Determine the (X, Y) coordinate at the center of the cell enclosing the given text.  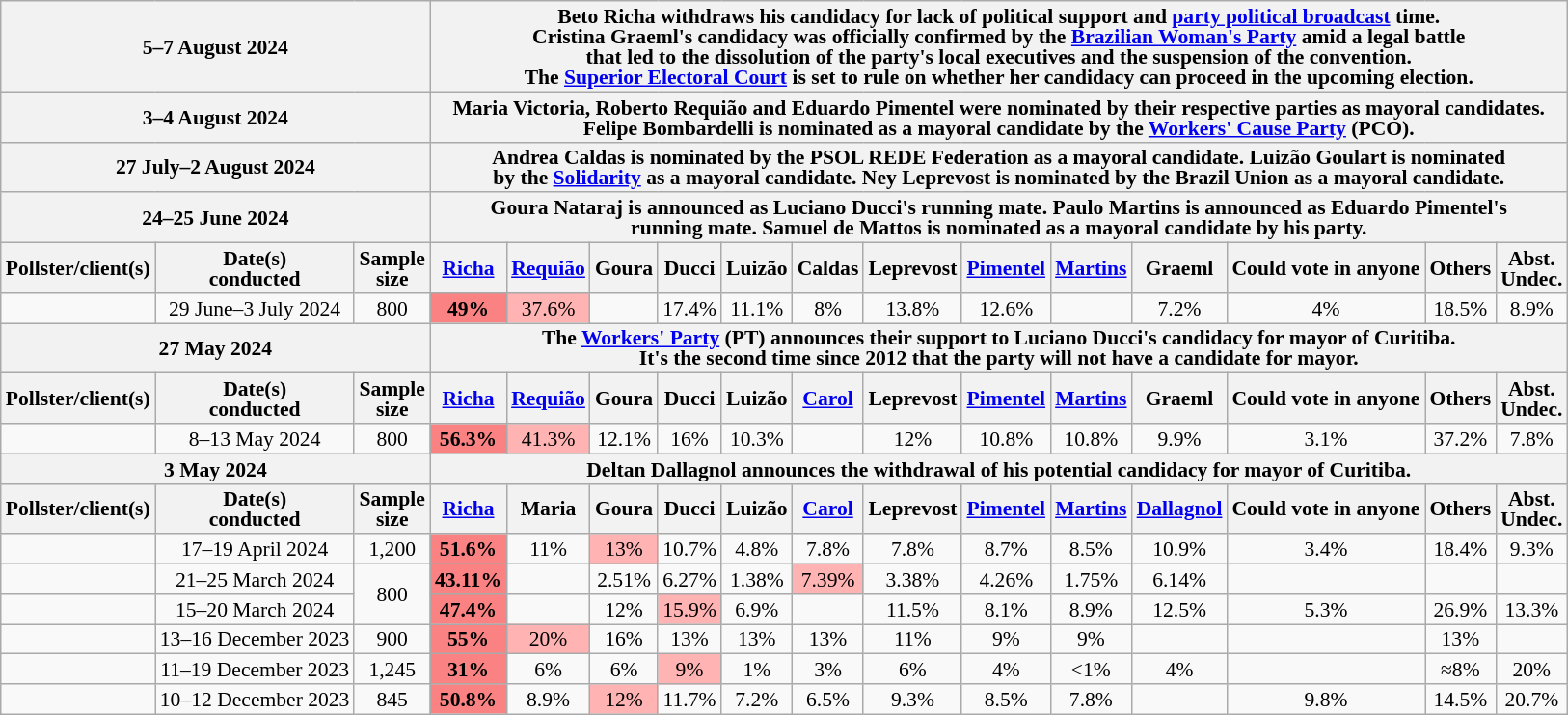
1,200 (392, 550)
27 May 2024 (216, 348)
17–19 April 2024 (255, 550)
3% (828, 670)
14.5% (1461, 699)
8.7% (1006, 550)
20.7% (1531, 699)
29 June–3 July 2024 (255, 309)
12.5% (1180, 610)
24–25 June 2024 (216, 218)
3.4% (1325, 550)
21–25 March 2024 (255, 579)
5.3% (1325, 610)
3.1% (1325, 438)
Dallagnol (1180, 509)
43.11% (469, 579)
49% (469, 309)
41.3% (548, 438)
Caldas (828, 268)
5–7 August 2024 (216, 46)
11.7% (689, 699)
Deltan Dallagnol announces the withdrawal of his potential candidacy for mayor of Curitiba. (999, 469)
56.3% (469, 438)
1.38% (757, 579)
50.8% (469, 699)
3 May 2024 (216, 469)
8.1% (1006, 610)
12.6% (1006, 309)
900 (392, 639)
6.5% (828, 699)
3.38% (912, 579)
51.6% (469, 550)
10.3% (757, 438)
7.39% (828, 579)
845 (392, 699)
18.4% (1461, 550)
15.9% (689, 610)
4.26% (1006, 579)
11–19 December 2023 (255, 670)
≈8% (1461, 670)
13.3% (1531, 610)
9.9% (1180, 438)
3–4 August 2024 (216, 117)
8–13 May 2024 (255, 438)
37.2% (1461, 438)
47.4% (469, 610)
4.8% (757, 550)
13.8% (912, 309)
8% (828, 309)
6.14% (1180, 579)
1.75% (1091, 579)
1,245 (392, 670)
6.27% (689, 579)
<1% (1091, 670)
37.6% (548, 309)
17.4% (689, 309)
11.1% (757, 309)
Maria (548, 509)
9.8% (1325, 699)
10–12 December 2023 (255, 699)
2.51% (624, 579)
11.5% (912, 610)
27 July–2 August 2024 (216, 167)
55% (469, 639)
6.9% (757, 610)
10.9% (1180, 550)
18.5% (1461, 309)
12.1% (624, 438)
13–16 December 2023 (255, 639)
1% (757, 670)
10.7% (689, 550)
26.9% (1461, 610)
31% (469, 670)
15–20 March 2024 (255, 610)
